Scan for the cell matching the given text and deliver its [x, y] coordinate at center. 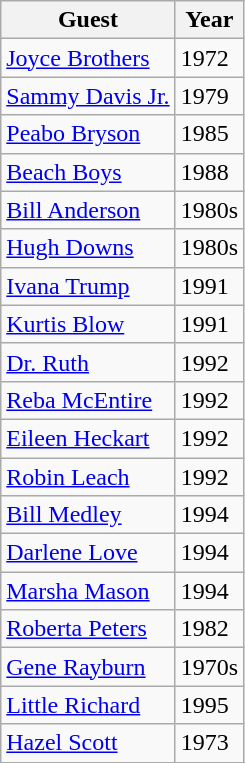
Little Richard [88, 705]
Peabo Bryson [88, 134]
Beach Boys [88, 172]
1979 [209, 96]
Year [209, 20]
Roberta Peters [88, 629]
Sammy Davis Jr. [88, 96]
Robin Leach [88, 477]
Marsha Mason [88, 591]
Bill Medley [88, 515]
Hugh Downs [88, 248]
Darlene Love [88, 553]
Bill Anderson [88, 210]
1970s [209, 667]
1985 [209, 134]
Guest [88, 20]
1972 [209, 58]
Reba McEntire [88, 400]
Gene Rayburn [88, 667]
Hazel Scott [88, 743]
1988 [209, 172]
Eileen Heckart [88, 438]
1995 [209, 705]
Dr. Ruth [88, 362]
1973 [209, 743]
Ivana Trump [88, 286]
Kurtis Blow [88, 324]
1982 [209, 629]
Joyce Brothers [88, 58]
